For the text-containing cell, return its midpoint in [x, y] coordinate format. 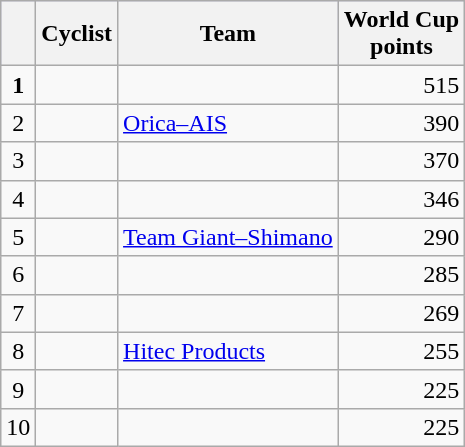
7 [18, 313]
390 [401, 123]
4 [18, 199]
255 [401, 351]
269 [401, 313]
1 [18, 85]
Orica–AIS [228, 123]
290 [401, 237]
2 [18, 123]
8 [18, 351]
6 [18, 275]
5 [18, 237]
346 [401, 199]
3 [18, 161]
515 [401, 85]
Cyclist [77, 34]
10 [18, 427]
World Cuppoints [401, 34]
Team Giant–Shimano [228, 237]
Hitec Products [228, 351]
285 [401, 275]
370 [401, 161]
Team [228, 34]
9 [18, 389]
